Locate the cell with the specified text and output its [x, y] center coordinate. 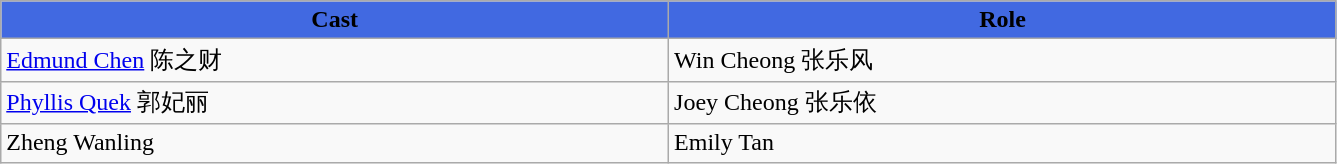
Win Cheong 张乐风 [1003, 60]
Zheng Wanling [335, 143]
Emily Tan [1003, 143]
Joey Cheong 张乐依 [1003, 102]
Cast [335, 20]
Role [1003, 20]
Edmund Chen 陈之财 [335, 60]
Phyllis Quek 郭妃丽 [335, 102]
